Return the [x, y] coordinate for the center point of the cell that contains the specified text.  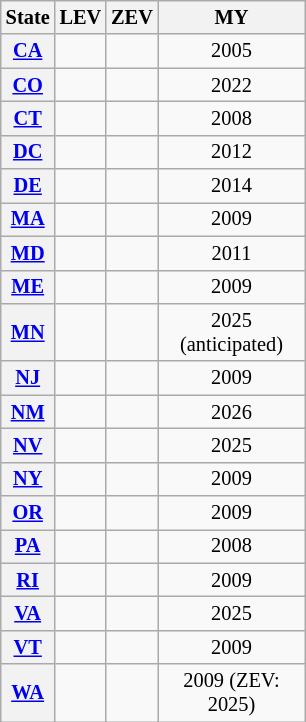
NM [28, 412]
2026 [232, 412]
MY [232, 17]
2012 [232, 152]
2005 [232, 51]
PA [28, 546]
CO [28, 85]
WA [28, 693]
CA [28, 51]
DE [28, 186]
2022 [232, 85]
VA [28, 613]
DC [28, 152]
OR [28, 513]
NV [28, 445]
2011 [232, 253]
State [28, 17]
NJ [28, 378]
MA [28, 219]
ZEV [132, 17]
VT [28, 647]
RI [28, 580]
NY [28, 479]
2014 [232, 186]
CT [28, 118]
2009 (ZEV: 2025) [232, 693]
MN [28, 332]
LEV [81, 17]
MD [28, 253]
ME [28, 287]
2025 (anticipated) [232, 332]
